Provide the [X, Y] coordinate of the cell's center where the given text is located.  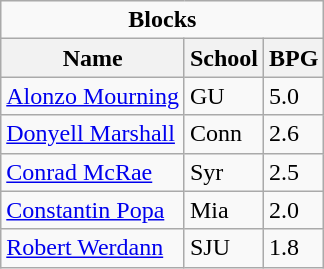
BPG [294, 58]
2.0 [294, 210]
Syr [224, 172]
Conn [224, 134]
Alonzo Mourning [93, 96]
Donyell Marshall [93, 134]
School [224, 58]
1.8 [294, 248]
Constantin Popa [93, 210]
SJU [224, 248]
2.5 [294, 172]
Blocks [162, 20]
2.6 [294, 134]
Robert Werdann [93, 248]
Mia [224, 210]
GU [224, 96]
Name [93, 58]
5.0 [294, 96]
Conrad McRae [93, 172]
